Pinpoint the cell where the given text exists, returning its [x, y] midpoint coordinate. 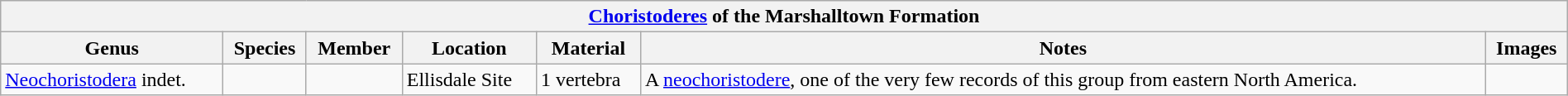
Neochoristodera indet. [112, 79]
1 vertebra [588, 79]
Species [265, 48]
Choristoderes of the Marshalltown Formation [784, 17]
Images [1527, 48]
Ellisdale Site [469, 79]
Location [469, 48]
Notes [1064, 48]
Material [588, 48]
A neochoristodere, one of the very few records of this group from eastern North America. [1064, 79]
Member [354, 48]
Genus [112, 48]
